Return (X, Y) of the center of cell containing provided text 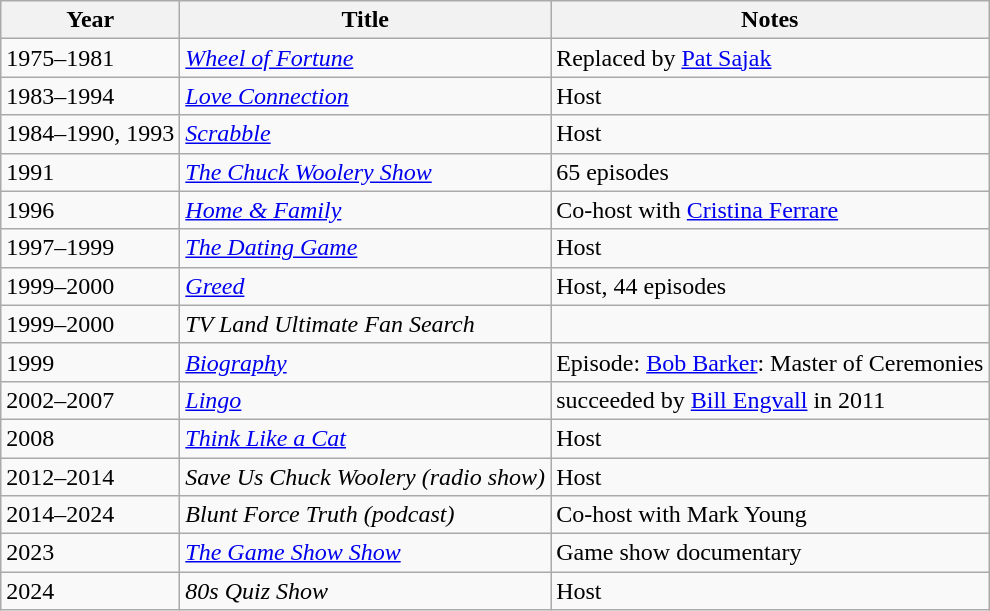
1991 (90, 172)
The Game Show Show (366, 553)
2024 (90, 591)
1999 (90, 362)
TV Land Ultimate Fan Search (366, 324)
80s Quiz Show (366, 591)
Co-host with Mark Young (770, 515)
Home & Family (366, 210)
Lingo (366, 400)
1996 (90, 210)
Greed (366, 286)
Title (366, 20)
Host, 44 episodes (770, 286)
1983–1994 (90, 96)
2014–2024 (90, 515)
1984–1990, 1993 (90, 134)
2008 (90, 438)
1975–1981 (90, 58)
Co-host with Cristina Ferrare (770, 210)
Episode: Bob Barker: Master of Ceremonies (770, 362)
succeeded by Bill Engvall in 2011 (770, 400)
Love Connection (366, 96)
1997–1999 (90, 248)
65 episodes (770, 172)
Biography (366, 362)
Replaced by Pat Sajak (770, 58)
2002–2007 (90, 400)
2012–2014 (90, 477)
Blunt Force Truth (podcast) (366, 515)
Game show documentary (770, 553)
2023 (90, 553)
The Chuck Woolery Show (366, 172)
Scrabble (366, 134)
Think Like a Cat (366, 438)
Year (90, 20)
Notes (770, 20)
The Dating Game (366, 248)
Save Us Chuck Woolery (radio show) (366, 477)
Wheel of Fortune (366, 58)
